Search for the cell housing the specified text and yield its (x, y) center coordinate. 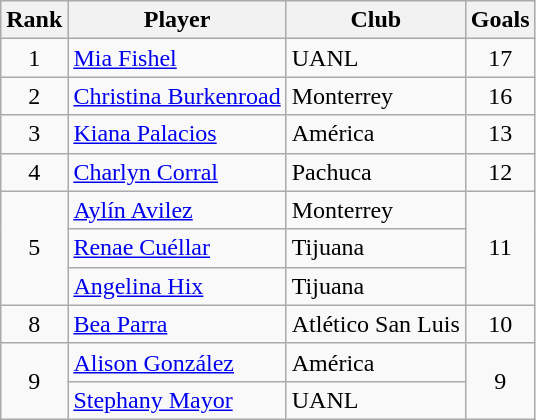
Kiana Palacios (177, 134)
11 (500, 248)
16 (500, 96)
Christina Burkenroad (177, 96)
Rank (34, 20)
10 (500, 324)
Charlyn Corral (177, 172)
4 (34, 172)
Goals (500, 20)
Pachuca (376, 172)
Player (177, 20)
8 (34, 324)
17 (500, 58)
2 (34, 96)
3 (34, 134)
5 (34, 248)
Aylín Avilez (177, 210)
12 (500, 172)
1 (34, 58)
Alison González (177, 362)
Mia Fishel (177, 58)
13 (500, 134)
Stephany Mayor (177, 400)
Bea Parra (177, 324)
Club (376, 20)
Renae Cuéllar (177, 248)
Atlético San Luis (376, 324)
Angelina Hix (177, 286)
